Detect which cell encompasses the target text, then output its (x, y) center coordinate. 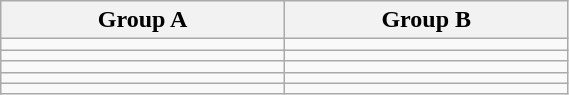
Group B (426, 20)
Group A (143, 20)
